Extract the (X, Y) coordinate from the center of the cell holding the provided text.  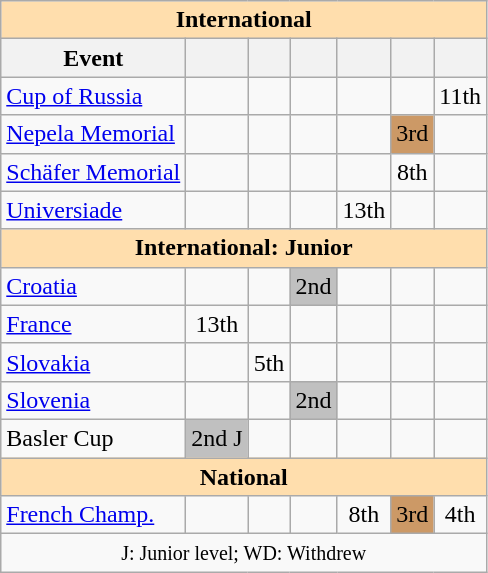
Universiade (94, 210)
France (94, 324)
Slovenia (94, 400)
Schäfer Memorial (94, 172)
Croatia (94, 286)
French Champ. (94, 515)
4th (460, 515)
Cup of Russia (94, 96)
National (244, 477)
International (244, 20)
International: Junior (244, 248)
J: Junior level; WD: Withdrew (244, 553)
2nd J (217, 438)
Nepela Memorial (94, 134)
11th (460, 96)
Basler Cup (94, 438)
Event (94, 58)
5th (269, 362)
Slovakia (94, 362)
